Locate the cell with the specified text and output its (X, Y) center coordinate. 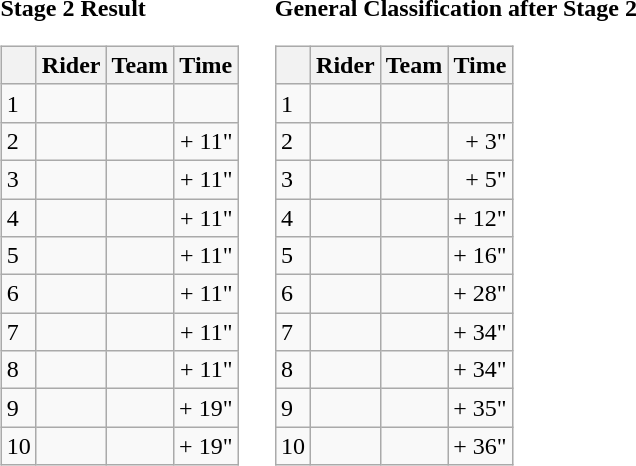
+ 3" (480, 141)
+ 16" (480, 256)
+ 36" (480, 446)
+ 5" (480, 179)
+ 35" (480, 408)
+ 28" (480, 294)
+ 12" (480, 217)
